Determine the (X, Y) coordinate at the center of the cell enclosing the given text.  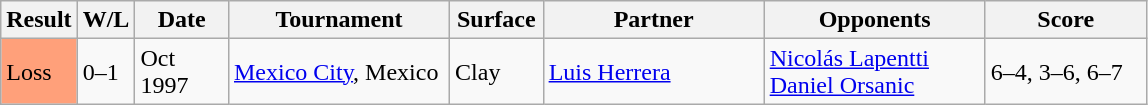
0–1 (106, 72)
Opponents (874, 20)
Mexico City, Mexico (338, 72)
Nicolás Lapentti Daniel Orsanic (874, 72)
Tournament (338, 20)
W/L (106, 20)
Oct 1997 (182, 72)
Result (39, 20)
Surface (497, 20)
Score (1066, 20)
6–4, 3–6, 6–7 (1066, 72)
Partner (654, 20)
Loss (39, 72)
Luis Herrera (654, 72)
Clay (497, 72)
Date (182, 20)
